Return the (X, Y) coordinate for the center point of the cell that contains the specified text.  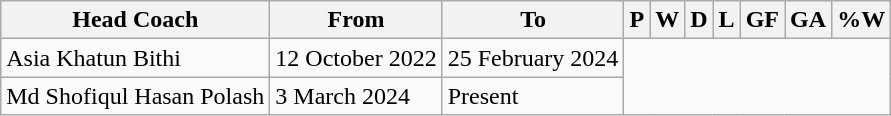
P (637, 20)
Head Coach (136, 20)
W (668, 20)
12 October 2022 (356, 58)
Md Shofiqul Hasan Polash (136, 96)
From (356, 20)
3 March 2024 (356, 96)
25 February 2024 (533, 58)
L (726, 20)
D (699, 20)
Asia Khatun Bithi (136, 58)
GF (762, 20)
Present (533, 96)
GA (808, 20)
To (533, 20)
%W (862, 20)
